Find where the given text appears and provide that cell's center as (X, Y) coordinate. 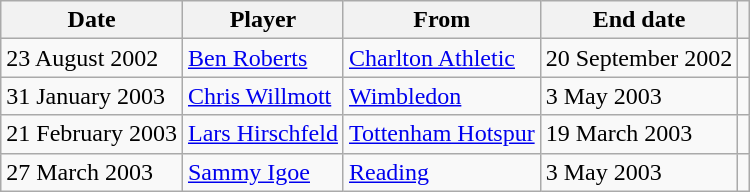
From (442, 20)
21 February 2003 (92, 134)
31 January 2003 (92, 96)
27 March 2003 (92, 172)
Ben Roberts (262, 58)
Wimbledon (442, 96)
Chris Willmott (262, 96)
19 March 2003 (639, 134)
End date (639, 20)
Reading (442, 172)
Lars Hirschfeld (262, 134)
23 August 2002 (92, 58)
20 September 2002 (639, 58)
Sammy Igoe (262, 172)
Charlton Athletic (442, 58)
Player (262, 20)
Date (92, 20)
Tottenham Hotspur (442, 134)
